Extract the [x, y] coordinate from the center of the cell holding the provided text.  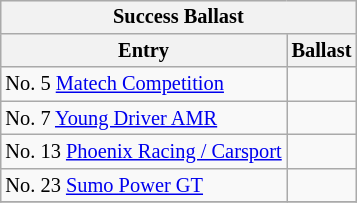
Success Ballast [178, 17]
No. 13 Phoenix Racing / Carsport [143, 152]
No. 23 Sumo Power GT [143, 185]
No. 5 Matech Competition [143, 84]
Ballast [322, 51]
Entry [143, 51]
No. 7 Young Driver AMR [143, 118]
